Return the (x, y) coordinate for the center point of the cell that contains the specified text.  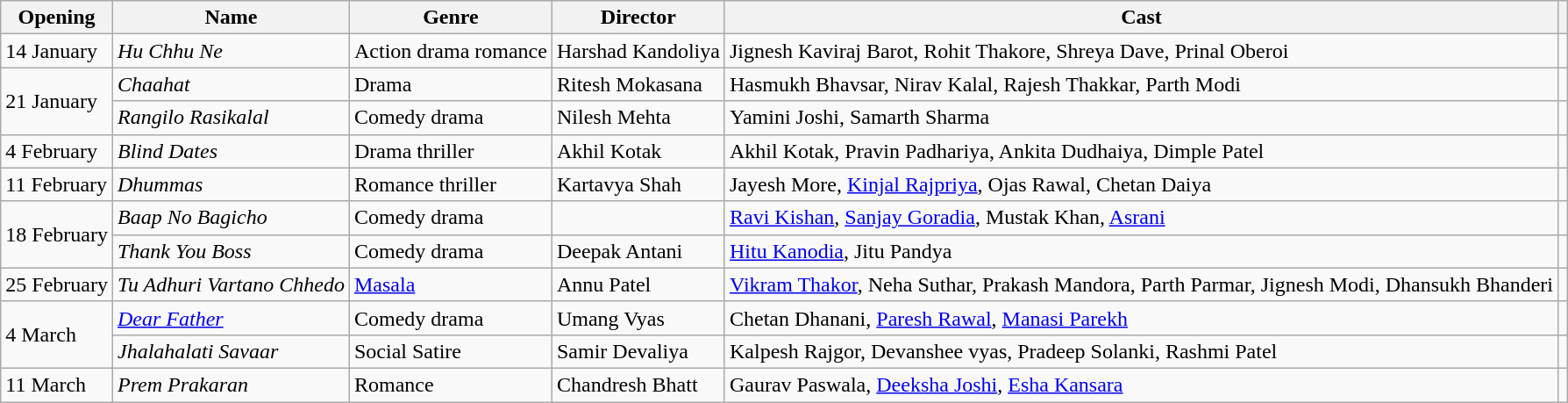
Rangilo Rasikalal (231, 118)
Baap No Bagicho (231, 218)
Thank You Boss (231, 251)
Harshad Kandoliya (638, 51)
Nilesh Mehta (638, 118)
Akhil Kotak, Pravin Padhariya, Ankita Dudhaiya, Dimple Patel (1141, 151)
11 February (57, 184)
Umang Vyas (638, 318)
Annu Patel (638, 284)
Samir Devaliya (638, 351)
Ritesh Mokasana (638, 84)
Romance (451, 385)
Kartavya Shah (638, 184)
18 February (57, 234)
Masala (451, 284)
Romance thriller (451, 184)
11 March (57, 385)
Prem Prakaran (231, 385)
Deepak Antani (638, 251)
Dear Father (231, 318)
21 January (57, 101)
Akhil Kotak (638, 151)
Yamini Joshi, Samarth Sharma (1141, 118)
Blind Dates (231, 151)
Jignesh Kaviraj Barot, Rohit Thakore, Shreya Dave, Prinal Oberoi (1141, 51)
Ravi Kishan, Sanjay Goradia, Mustak Khan, Asrani (1141, 218)
Dhummas (231, 184)
Tu Adhuri Vartano Chhedo (231, 284)
Name (231, 18)
Hasmukh Bhavsar, Nirav Kalal, Rajesh Thakkar, Parth Modi (1141, 84)
Vikram Thakor, Neha Suthar, Prakash Mandora, Parth Parmar, Jignesh Modi, Dhansukh Bhanderi (1141, 284)
Social Satire (451, 351)
Gaurav Paswala, Deeksha Joshi, Esha Kansara (1141, 385)
Drama thriller (451, 151)
Chetan Dhanani, Paresh Rawal, Manasi Parekh (1141, 318)
Action drama romance (451, 51)
Hitu Kanodia, Jitu Pandya (1141, 251)
Director (638, 18)
Kalpesh Rajgor, Devanshee vyas, Pradeep Solanki, Rashmi Patel (1141, 351)
4 February (57, 151)
Cast (1141, 18)
Jayesh More, Kinjal Rajpriya, Ojas Rawal, Chetan Daiya (1141, 184)
Chandresh Bhatt (638, 385)
25 February (57, 284)
Jhalahalati Savaar (231, 351)
Hu Chhu Ne (231, 51)
Drama (451, 84)
14 January (57, 51)
4 March (57, 335)
Chaahat (231, 84)
Opening (57, 18)
Genre (451, 18)
